Provide the (x, y) coordinate of the cell's center where the given text is located.  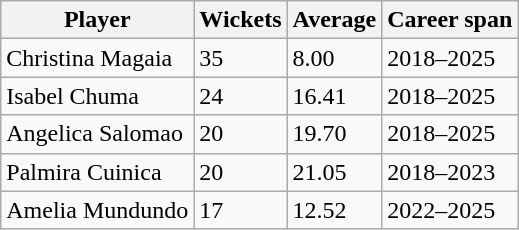
Career span (450, 20)
35 (240, 58)
12.52 (334, 210)
Isabel Chuma (98, 96)
2022–2025 (450, 210)
19.70 (334, 134)
Palmira Cuinica (98, 172)
21.05 (334, 172)
8.00 (334, 58)
Player (98, 20)
16.41 (334, 96)
Christina Magaia (98, 58)
24 (240, 96)
Wickets (240, 20)
Angelica Salomao (98, 134)
17 (240, 210)
Amelia Mundundo (98, 210)
2018–2023 (450, 172)
Average (334, 20)
